Determine the [X, Y] coordinate at the center of the cell enclosing the given text.  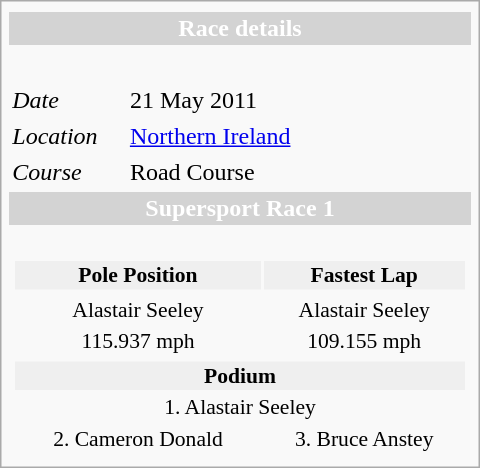
Location [66, 136]
2. Cameron Donald [138, 439]
Pole Position Fastest Lap Alastair Seeley Alastair Seeley 115.937 mph 109.155 mph Podium 1. Alastair Seeley 2. Cameron Donald 3. Bruce Anstey [240, 344]
Race details [240, 28]
Northern Ireland [299, 136]
Course [66, 172]
Fastest Lap [364, 275]
21 May 2011 [299, 100]
1. Alastair Seeley [240, 407]
Pole Position [138, 275]
Road Course [299, 172]
Podium [240, 376]
3. Bruce Anstey [364, 439]
Date [66, 100]
109.155 mph [364, 341]
115.937 mph [138, 341]
Supersport Race 1 [240, 208]
